Capture the cell that displays the provided text and extract its (x, y) central coordinate. 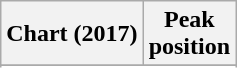
Chart (2017) (72, 34)
Peakposition (189, 34)
